Return (X, Y) of the center of cell containing provided text 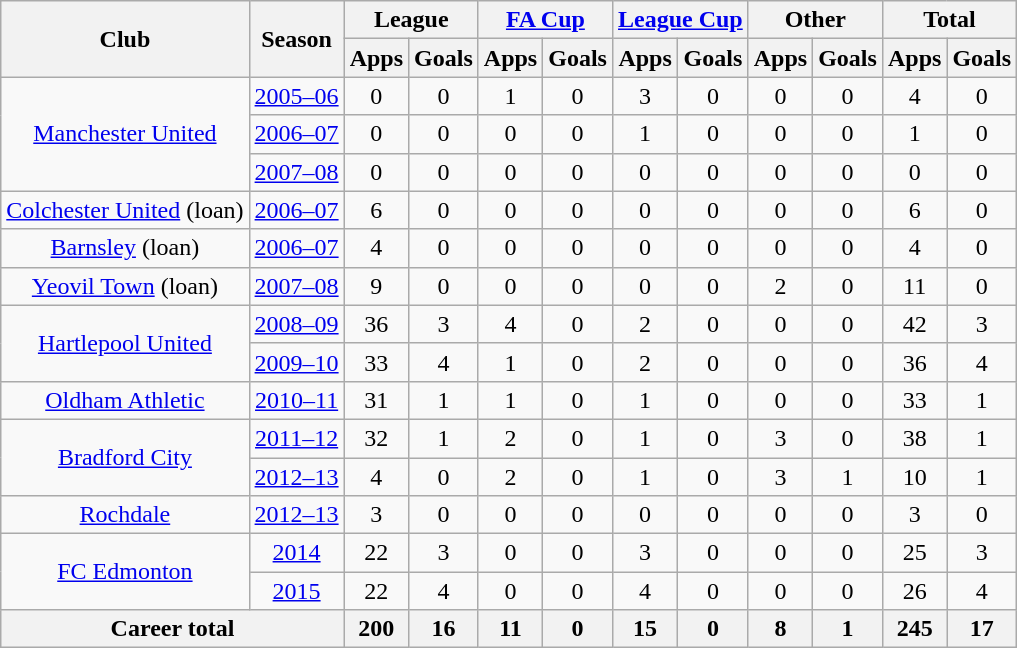
Oldham Athletic (125, 400)
Colchester United (loan) (125, 210)
2008–09 (296, 324)
32 (376, 438)
Barnsley (loan) (125, 248)
Manchester United (125, 134)
15 (644, 629)
Career total (172, 629)
245 (914, 629)
26 (914, 591)
2015 (296, 591)
2005–06 (296, 96)
25 (914, 553)
Total (949, 20)
2010–11 (296, 400)
9 (376, 286)
31 (376, 400)
42 (914, 324)
17 (982, 629)
10 (914, 477)
2011–12 (296, 438)
Bradford City (125, 457)
FC Edmonton (125, 572)
2009–10 (296, 362)
8 (780, 629)
League Cup (680, 20)
Yeovil Town (loan) (125, 286)
Club (125, 39)
38 (914, 438)
Hartlepool United (125, 343)
Rochdale (125, 515)
FA Cup (545, 20)
16 (444, 629)
Other (815, 20)
2014 (296, 553)
League (411, 20)
Season (296, 39)
200 (376, 629)
